From the cell containing the given text, extract its center point as [X, Y] coordinate. 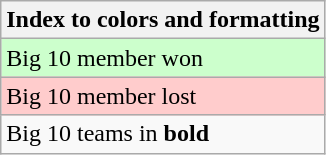
Big 10 member lost [163, 96]
Big 10 member won [163, 58]
Big 10 teams in bold [163, 134]
Index to colors and formatting [163, 20]
